Detect which cell encompasses the target text, then output its [x, y] center coordinate. 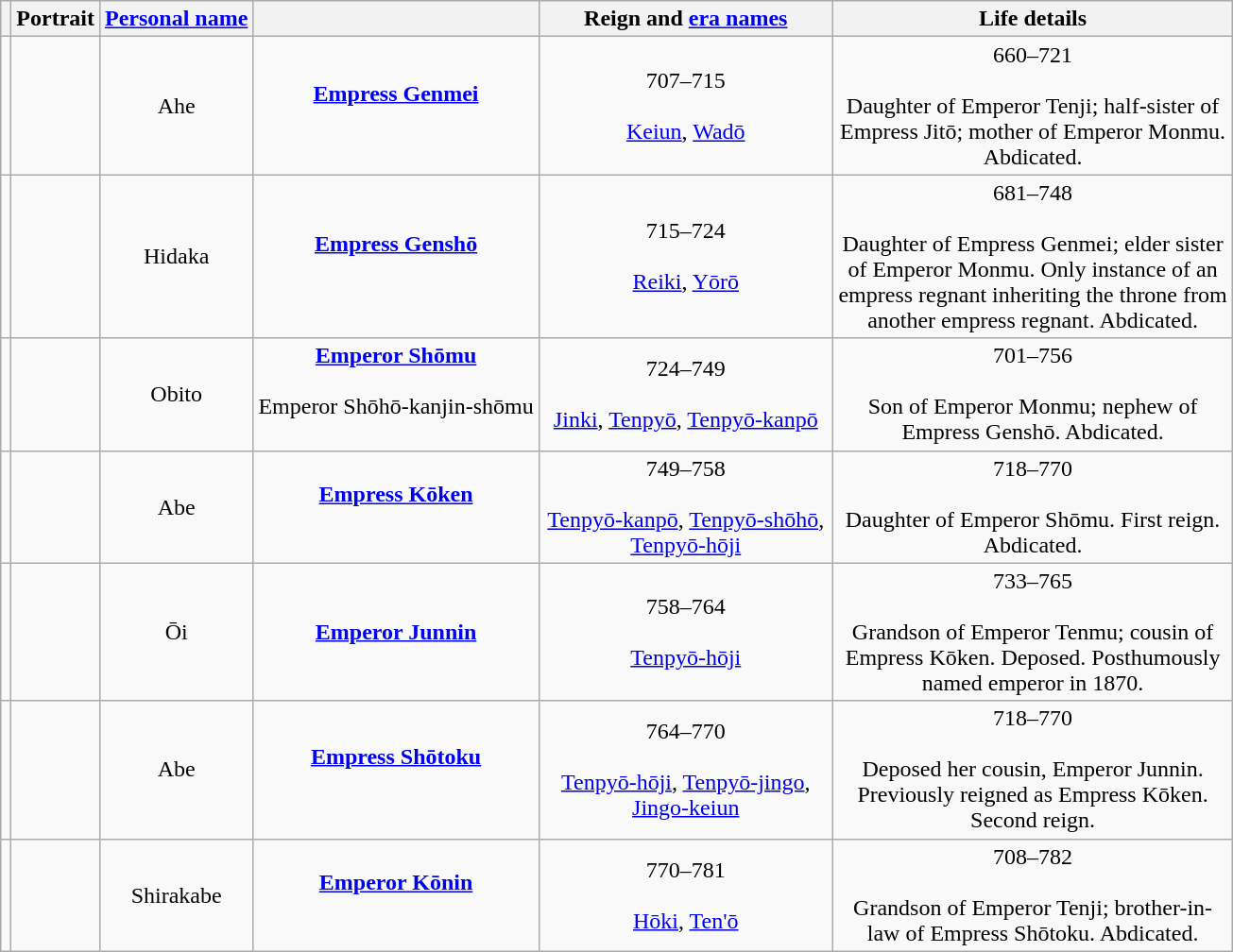
733–765Grandson of Emperor Tenmu; cousin of Empress Kōken. Deposed. Posthumously named emperor in 1870. [1033, 632]
718–770Daughter of Emperor Shōmu. First reign. Abdicated. [1033, 506]
Portrait [56, 19]
764–770Tenpyō-hōji, Tenpyō-jingo, Jingo-keiun [686, 770]
724–749Jinki, Tenpyō, Tenpyō-kanpō [686, 395]
Empress Genmei [396, 106]
Obito [176, 395]
770–781Hōki, Ten'ō [686, 895]
707–715Keiun, Wadō [686, 106]
Emperor Kōnin [396, 895]
Shirakabe [176, 895]
Life details [1033, 19]
Empress Shōtoku [396, 770]
715–724Reiki, Yōrō [686, 257]
708–782Grandson of Emperor Tenji; brother-in-law of Empress Shōtoku. Abdicated. [1033, 895]
749–758Tenpyō-kanpō, Tenpyō-shōhō, Tenpyō-hōji [686, 506]
718–770Deposed her cousin, Emperor Junnin. Previously reigned as Empress Kōken. Second reign. [1033, 770]
701–756Son of Emperor Monmu; nephew of Empress Genshō. Abdicated. [1033, 395]
Ōi [176, 632]
660–721Daughter of Emperor Tenji; half-sister of Empress Jitō; mother of Emperor Monmu. Abdicated. [1033, 106]
Ahe [176, 106]
Reign and era names [686, 19]
Emperor ShōmuEmperor Shōhō-kanjin-shōmu [396, 395]
758–764Tenpyō-hōji [686, 632]
Hidaka [176, 257]
Personal name [176, 19]
Empress Kōken [396, 506]
Emperor Junnin [396, 632]
Empress Genshō [396, 257]
